Detect which cell encompasses the target text, then output its [x, y] center coordinate. 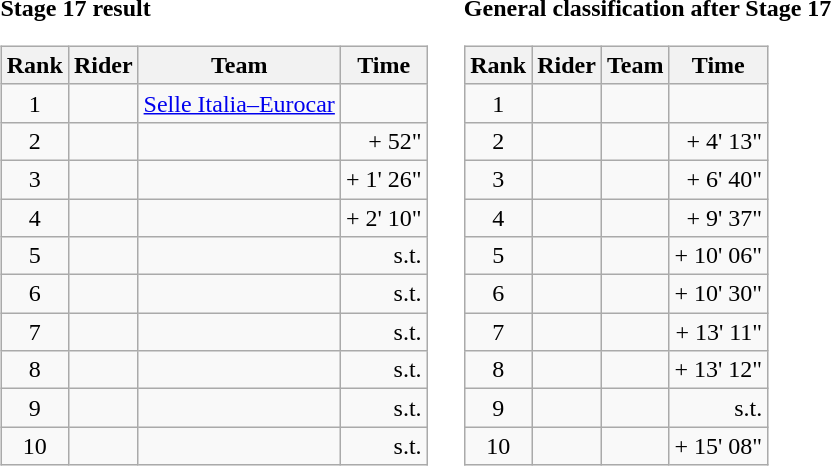
+ 2' 10" [384, 217]
+ 52" [384, 141]
+ 6' 40" [718, 179]
+ 10' 06" [718, 256]
+ 4' 13" [718, 141]
Selle Italia–Eurocar [239, 103]
+ 10' 30" [718, 294]
+ 13' 12" [718, 370]
+ 15' 08" [718, 446]
+ 9' 37" [718, 217]
+ 1' 26" [384, 179]
+ 13' 11" [718, 332]
